Locate the cell with the specified text and output its (X, Y) center coordinate. 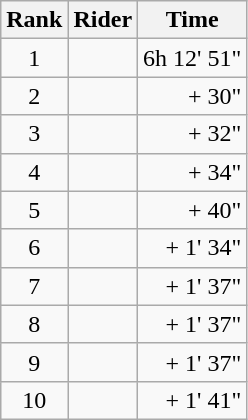
6 (34, 248)
5 (34, 210)
+ 32" (192, 134)
6h 12' 51" (192, 58)
3 (34, 134)
Time (192, 20)
7 (34, 286)
1 (34, 58)
+ 40" (192, 210)
2 (34, 96)
8 (34, 324)
+ 1' 34" (192, 248)
10 (34, 400)
Rider (103, 20)
4 (34, 172)
+ 1' 41" (192, 400)
+ 34" (192, 172)
9 (34, 362)
+ 30" (192, 96)
Rank (34, 20)
